Detect which cell encompasses the target text, then output its [X, Y] center coordinate. 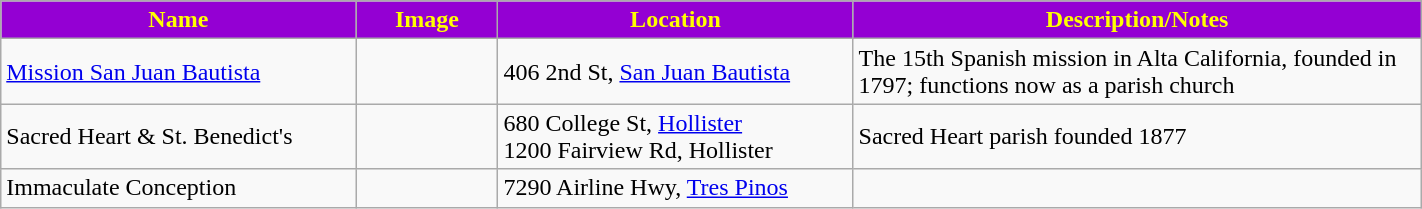
Immaculate Conception [178, 188]
The 15th Spanish mission in Alta California, founded in 1797; functions now as a parish church [1137, 72]
Mission San Juan Bautista [178, 72]
Name [178, 20]
Description/Notes [1137, 20]
Location [676, 20]
Image [427, 20]
Sacred Heart parish founded 1877 [1137, 136]
680 College St, Hollister1200 Fairview Rd, Hollister [676, 136]
406 2nd St, San Juan Bautista [676, 72]
Sacred Heart & St. Benedict's [178, 136]
7290 Airline Hwy, Tres Pinos [676, 188]
